Return [X, Y] of the center of cell containing provided text 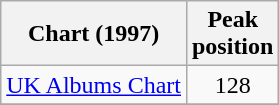
Chart (1997) [94, 34]
UK Albums Chart [94, 85]
128 [232, 85]
Peakposition [232, 34]
